Return [x, y] of the center of cell containing provided text 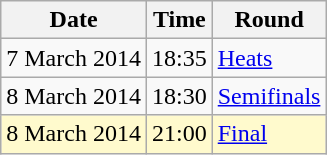
Heats [269, 58]
Final [269, 134]
7 March 2014 [74, 58]
Round [269, 20]
18:35 [179, 58]
Semifinals [269, 96]
Date [74, 20]
Time [179, 20]
21:00 [179, 134]
18:30 [179, 96]
